Detect which cell encompasses the target text, then output its [x, y] center coordinate. 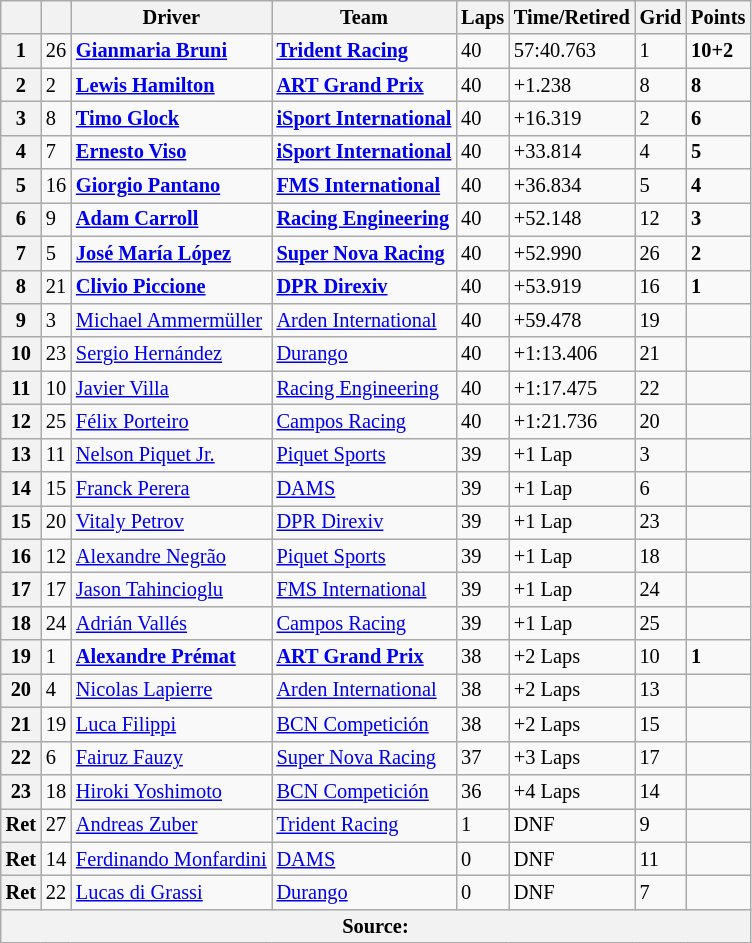
Félix Porteiro [172, 421]
+1:13.406 [572, 354]
Alexandre Negrão [172, 556]
+4 Laps [572, 791]
+16.319 [572, 118]
Jason Tahincioglu [172, 589]
Luca Filippi [172, 724]
+59.478 [572, 320]
Team [364, 17]
Grid [661, 17]
10+2 [718, 51]
Points [718, 17]
Clivio Piccione [172, 287]
+1:17.475 [572, 388]
Ferdinando Monfardini [172, 859]
Source: [376, 926]
+33.814 [572, 152]
Adrián Vallés [172, 623]
Alexandre Prémat [172, 657]
Andreas Zuber [172, 825]
+3 Laps [572, 758]
+1:21.736 [572, 421]
Laps [482, 17]
Time/Retired [572, 17]
37 [482, 758]
Ernesto Viso [172, 152]
+52.990 [572, 253]
Driver [172, 17]
Hiroki Yoshimoto [172, 791]
José María López [172, 253]
Nicolas Lapierre [172, 690]
Franck Perera [172, 489]
Adam Carroll [172, 219]
+53.919 [572, 287]
Timo Glock [172, 118]
Fairuz Fauzy [172, 758]
27 [56, 825]
57:40.763 [572, 51]
Michael Ammermüller [172, 320]
+1.238 [572, 85]
Lewis Hamilton [172, 85]
Javier Villa [172, 388]
+36.834 [572, 186]
Giorgio Pantano [172, 186]
Vitaly Petrov [172, 522]
Sergio Hernández [172, 354]
+52.148 [572, 219]
Nelson Piquet Jr. [172, 455]
Lucas di Grassi [172, 892]
36 [482, 791]
Gianmaria Bruni [172, 51]
